Return [x, y] of the center of cell containing provided text 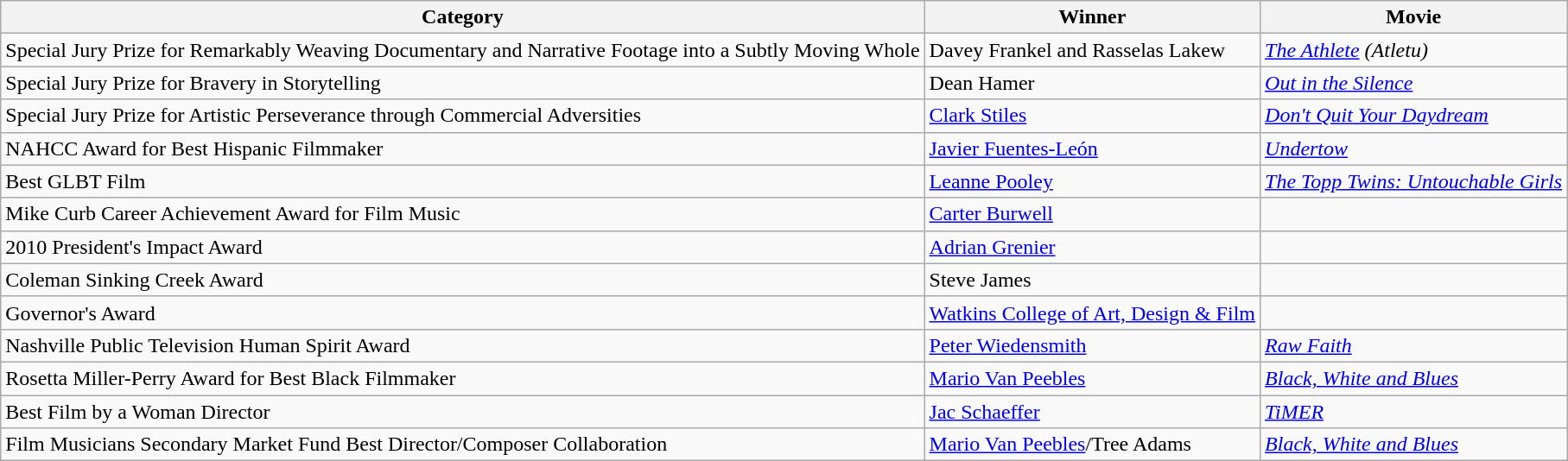
Coleman Sinking Creek Award [463, 280]
Watkins College of Art, Design & Film [1092, 313]
Undertow [1413, 148]
Adrian Grenier [1092, 247]
Mario Van Peebles/Tree Adams [1092, 445]
Jac Schaeffer [1092, 412]
Dean Hamer [1092, 83]
Javier Fuentes-León [1092, 148]
Raw Faith [1413, 345]
TiMER [1413, 412]
The Athlete (Atletu) [1413, 50]
Davey Frankel and Rasselas Lakew [1092, 50]
Film Musicians Secondary Market Fund Best Director/Composer Collaboration [463, 445]
Rosetta Miller-Perry Award for Best Black Filmmaker [463, 378]
Movie [1413, 17]
Category [463, 17]
Mario Van Peebles [1092, 378]
Steve James [1092, 280]
Best Film by a Woman Director [463, 412]
Out in the Silence [1413, 83]
Clark Stiles [1092, 116]
Special Jury Prize for Artistic Perseverance through Commercial Adversities [463, 116]
Mike Curb Career Achievement Award for Film Music [463, 214]
NAHCC Award for Best Hispanic Filmmaker [463, 148]
Best GLBT Film [463, 181]
The Topp Twins: Untouchable Girls [1413, 181]
Special Jury Prize for Remarkably Weaving Documentary and Narrative Footage into a Subtly Moving Whole [463, 50]
Governor's Award [463, 313]
Carter Burwell [1092, 214]
Peter Wiedensmith [1092, 345]
2010 President's Impact Award [463, 247]
Winner [1092, 17]
Special Jury Prize for Bravery in Storytelling [463, 83]
Leanne Pooley [1092, 181]
Don't Quit Your Daydream [1413, 116]
Nashville Public Television Human Spirit Award [463, 345]
